Scan for the cell matching the given text and deliver its (X, Y) coordinate at center. 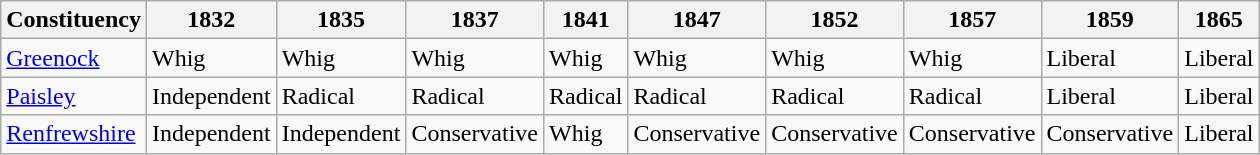
1865 (1219, 20)
1837 (475, 20)
1841 (586, 20)
Constituency (74, 20)
1852 (835, 20)
Greenock (74, 58)
1859 (1110, 20)
Renfrewshire (74, 134)
Paisley (74, 96)
1847 (697, 20)
1835 (341, 20)
1832 (211, 20)
1857 (972, 20)
